Locate the cell with the specified text and output its (x, y) center coordinate. 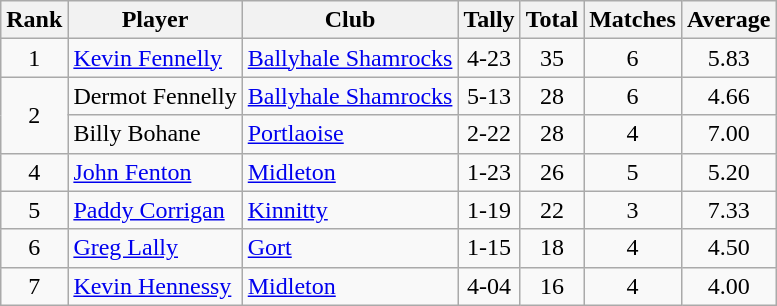
Dermot Fennelly (155, 96)
Kevin Fennelly (155, 58)
Player (155, 20)
5.20 (728, 172)
Average (728, 20)
3 (633, 210)
Kinnitty (350, 210)
Rank (34, 20)
2-22 (489, 134)
7.33 (728, 210)
1 (34, 58)
Kevin Hennessy (155, 286)
Gort (350, 248)
Matches (633, 20)
4.66 (728, 96)
Total (552, 20)
2 (34, 115)
Club (350, 20)
4-04 (489, 286)
35 (552, 58)
7.00 (728, 134)
4.00 (728, 286)
Paddy Corrigan (155, 210)
5-13 (489, 96)
26 (552, 172)
16 (552, 286)
Greg Lally (155, 248)
1-23 (489, 172)
22 (552, 210)
4-23 (489, 58)
Tally (489, 20)
1-15 (489, 248)
5.83 (728, 58)
1-19 (489, 210)
7 (34, 286)
Portlaoise (350, 134)
John Fenton (155, 172)
4.50 (728, 248)
18 (552, 248)
Billy Bohane (155, 134)
